Locate the cell with the specified text and output its (X, Y) center coordinate. 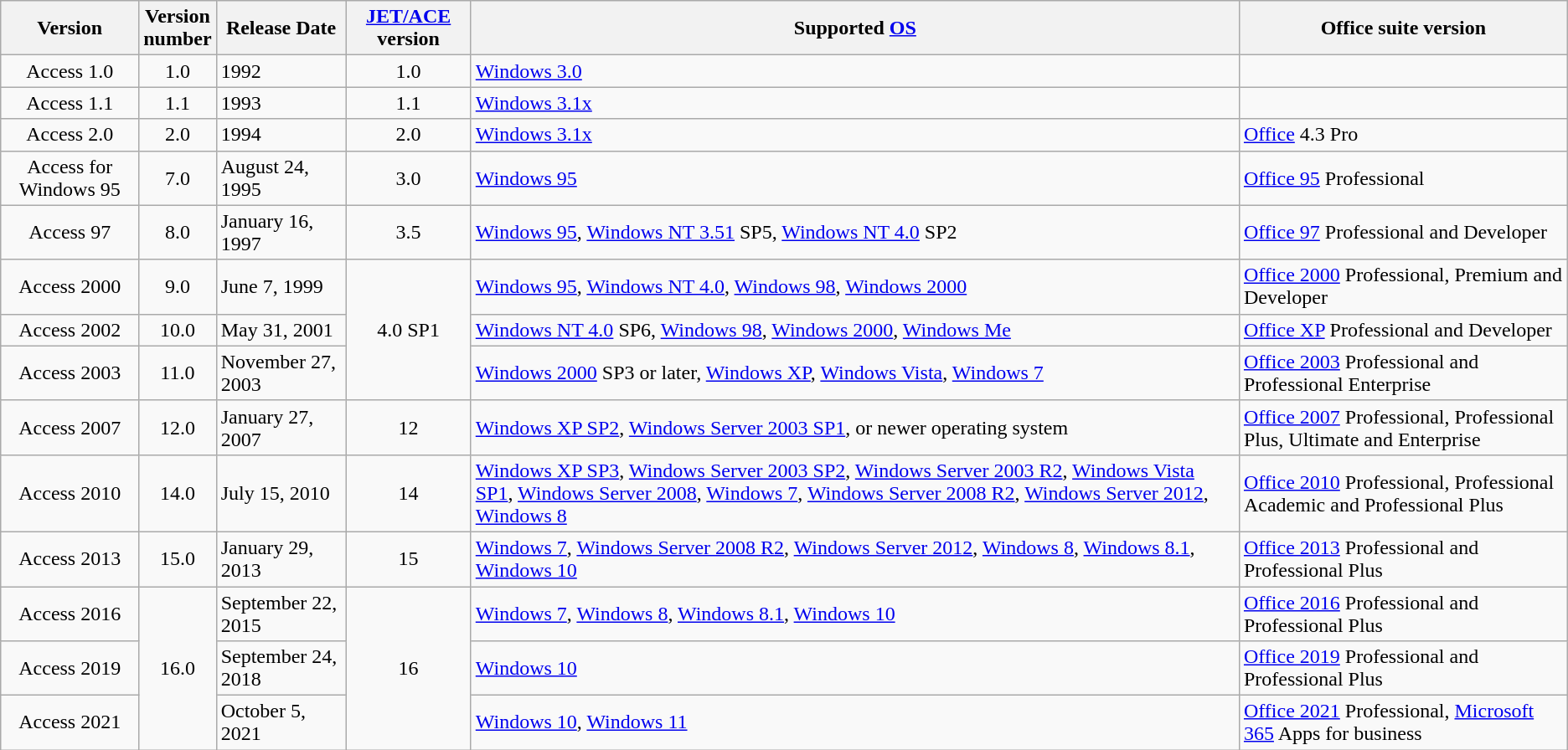
12.0 (178, 427)
September 22, 2015 (281, 613)
Windows 2000 SP3 or later, Windows XP, Windows Vista, Windows 7 (854, 373)
16.0 (178, 668)
Windows 10 (854, 668)
15 (409, 559)
15.0 (178, 559)
Office 2013 Professional and Professional Plus (1403, 559)
Windows 3.0 (854, 71)
Access 2013 (70, 559)
Access 2010 (70, 493)
12 (409, 427)
Access 1.1 (70, 103)
Office 2007 Professional, Professional Plus, Ultimate and Enterprise (1403, 427)
September 24, 2018 (281, 668)
Access for Windows 95 (70, 177)
January 16, 1997 (281, 233)
Office 2016 Professional and Professional Plus (1403, 613)
14.0 (178, 493)
Access 2002 (70, 330)
9.0 (178, 286)
Office 97 Professional and Developer (1403, 233)
November 27, 2003 (281, 373)
Release Date (281, 28)
JET/ACE version (409, 28)
14 (409, 493)
Access 2000 (70, 286)
Office 95 Professional (1403, 177)
Access 2019 (70, 668)
Office 2000 Professional, Premium and Developer (1403, 286)
Access 97 (70, 233)
Access 2003 (70, 373)
June 7, 1999 (281, 286)
Access 2016 (70, 613)
Supported OS (854, 28)
3.5 (409, 233)
Office 4.3 Pro (1403, 135)
Office 2003 Professional and Professional Enterprise (1403, 373)
Windows 7, Windows Server 2008 R2, Windows Server 2012, Windows 8, Windows 8.1, Windows 10 (854, 559)
1993 (281, 103)
8.0 (178, 233)
1992 (281, 71)
Version (70, 28)
Access 2021 (70, 723)
1994 (281, 135)
7.0 (178, 177)
Versionnumber (178, 28)
Office 2021 Professional, Microsoft 365 Apps for business (1403, 723)
May 31, 2001 (281, 330)
January 27, 2007 (281, 427)
16 (409, 668)
August 24, 1995 (281, 177)
Windows 95, Windows NT 4.0, Windows 98, Windows 2000 (854, 286)
Windows 95, Windows NT 3.51 SP5, Windows NT 4.0 SP2 (854, 233)
Office 2010 Professional, Professional Academic and Professional Plus (1403, 493)
Office 2019 Professional and Professional Plus (1403, 668)
3.0 (409, 177)
January 29, 2013 (281, 559)
Access 2.0 (70, 135)
July 15, 2010 (281, 493)
Access 2007 (70, 427)
Windows 95 (854, 177)
Windows 7, Windows 8, Windows 8.1, Windows 10 (854, 613)
Office XP Professional and Developer (1403, 330)
4.0 SP1 (409, 330)
Access 1.0 (70, 71)
Windows NT 4.0 SP6, Windows 98, Windows 2000, Windows Me (854, 330)
Windows XP SP2, Windows Server 2003 SP1, or newer operating system (854, 427)
October 5, 2021 (281, 723)
10.0 (178, 330)
11.0 (178, 373)
Windows 10, Windows 11 (854, 723)
Office suite version (1403, 28)
